Return the (X, Y) coordinate for the center point of the cell that contains the specified text.  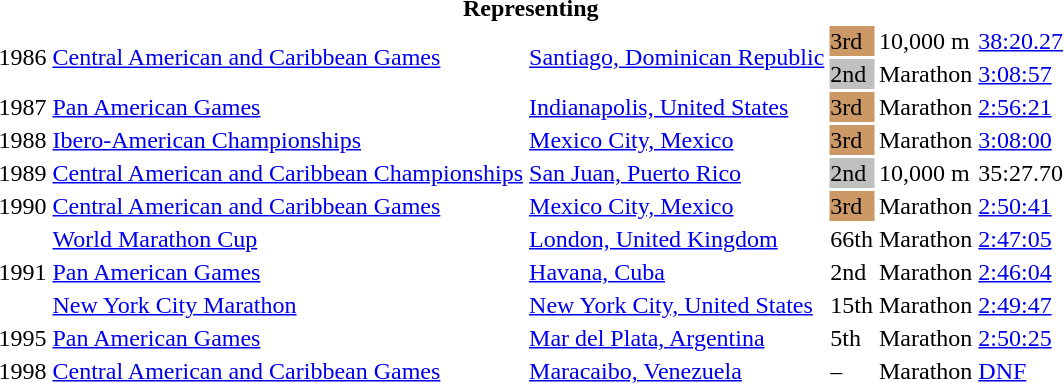
Indianapolis, United States (677, 107)
Ibero-American Championships (288, 140)
Central American and Caribbean Championships (288, 173)
15th (852, 305)
5th (852, 338)
66th (852, 239)
San Juan, Puerto Rico (677, 173)
World Marathon Cup (288, 239)
New York City Marathon (288, 305)
Santiago, Dominican Republic (677, 58)
Mar del Plata, Argentina (677, 338)
Havana, Cuba (677, 272)
London, United Kingdom (677, 239)
New York City, United States (677, 305)
